Detect which cell encompasses the target text, then output its [X, Y] center coordinate. 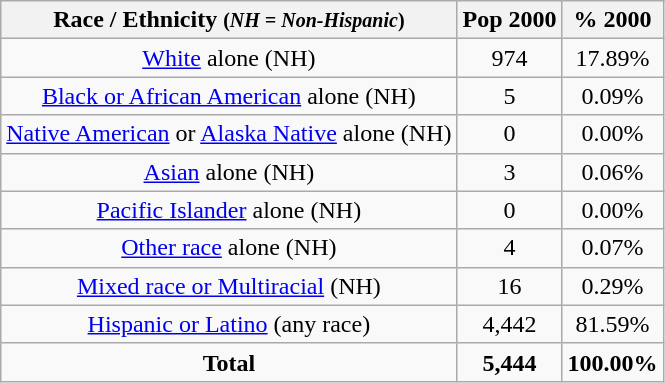
Black or African American alone (NH) [229, 96]
17.89% [612, 58]
81.59% [612, 324]
0.09% [612, 96]
3 [510, 172]
Race / Ethnicity (NH = Non-Hispanic) [229, 20]
0.29% [612, 286]
White alone (NH) [229, 58]
Mixed race or Multiracial (NH) [229, 286]
4,442 [510, 324]
5 [510, 96]
Asian alone (NH) [229, 172]
Other race alone (NH) [229, 248]
974 [510, 58]
Native American or Alaska Native alone (NH) [229, 134]
0.07% [612, 248]
% 2000 [612, 20]
Hispanic or Latino (any race) [229, 324]
Pop 2000 [510, 20]
4 [510, 248]
100.00% [612, 362]
0.06% [612, 172]
5,444 [510, 362]
Total [229, 362]
Pacific Islander alone (NH) [229, 210]
16 [510, 286]
